Identify which cell holds the provided text, then report its (X, Y) central coordinate. 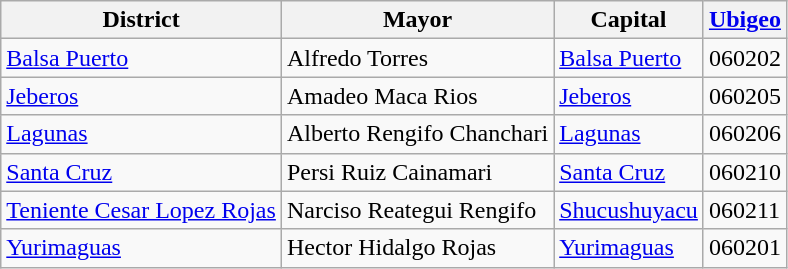
Capital (629, 20)
060211 (744, 210)
Alberto Rengifo Chanchari (417, 134)
060206 (744, 134)
Alfredo Torres (417, 58)
Hector Hidalgo Rojas (417, 248)
Shucushuyacu (629, 210)
060205 (744, 96)
Mayor (417, 20)
060210 (744, 172)
060202 (744, 58)
Persi Ruiz Cainamari (417, 172)
060201 (744, 248)
Teniente Cesar Lopez Rojas (142, 210)
Ubigeo (744, 20)
Narciso Reategui Rengifo (417, 210)
Amadeo Maca Rios (417, 96)
District (142, 20)
